From the cell containing the given text, extract its center point as (X, Y) coordinate. 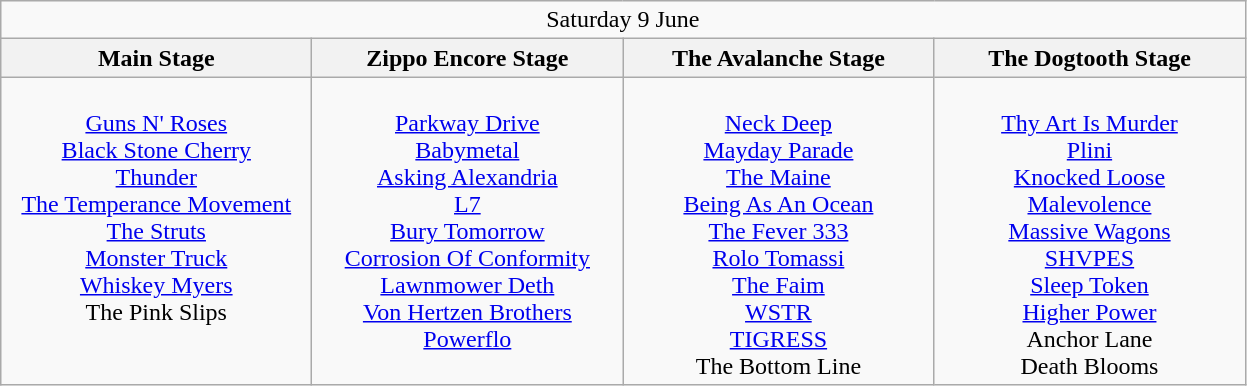
Guns N' Roses Black Stone Cherry Thunder The Temperance Movement The Struts Monster Truck Whiskey Myers The Pink Slips (156, 231)
Zippo Encore Stage (468, 58)
Thy Art Is Murder Plini Knocked Loose Malevolence Massive Wagons SHVPES Sleep Token Higher Power Anchor Lane Death Blooms (1090, 231)
Saturday 9 June (623, 20)
Parkway Drive Babymetal Asking Alexandria L7 Bury Tomorrow Corrosion Of Conformity Lawnmower Deth Von Hertzen Brothers Powerflo (468, 231)
The Avalanche Stage (778, 58)
Neck Deep Mayday Parade The Maine Being As An Ocean The Fever 333 Rolo Tomassi The Faim WSTR TIGRESS The Bottom Line (778, 231)
Main Stage (156, 58)
The Dogtooth Stage (1090, 58)
